Locate the cell with the specified text and output its (x, y) center coordinate. 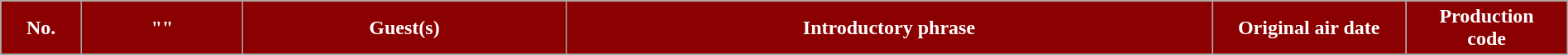
Introductory phrase (888, 28)
Guest(s) (405, 28)
Original air date (1309, 28)
No. (41, 28)
Production code (1487, 28)
"" (162, 28)
